Determine the [x, y] coordinate at the center of the cell enclosing the given text.  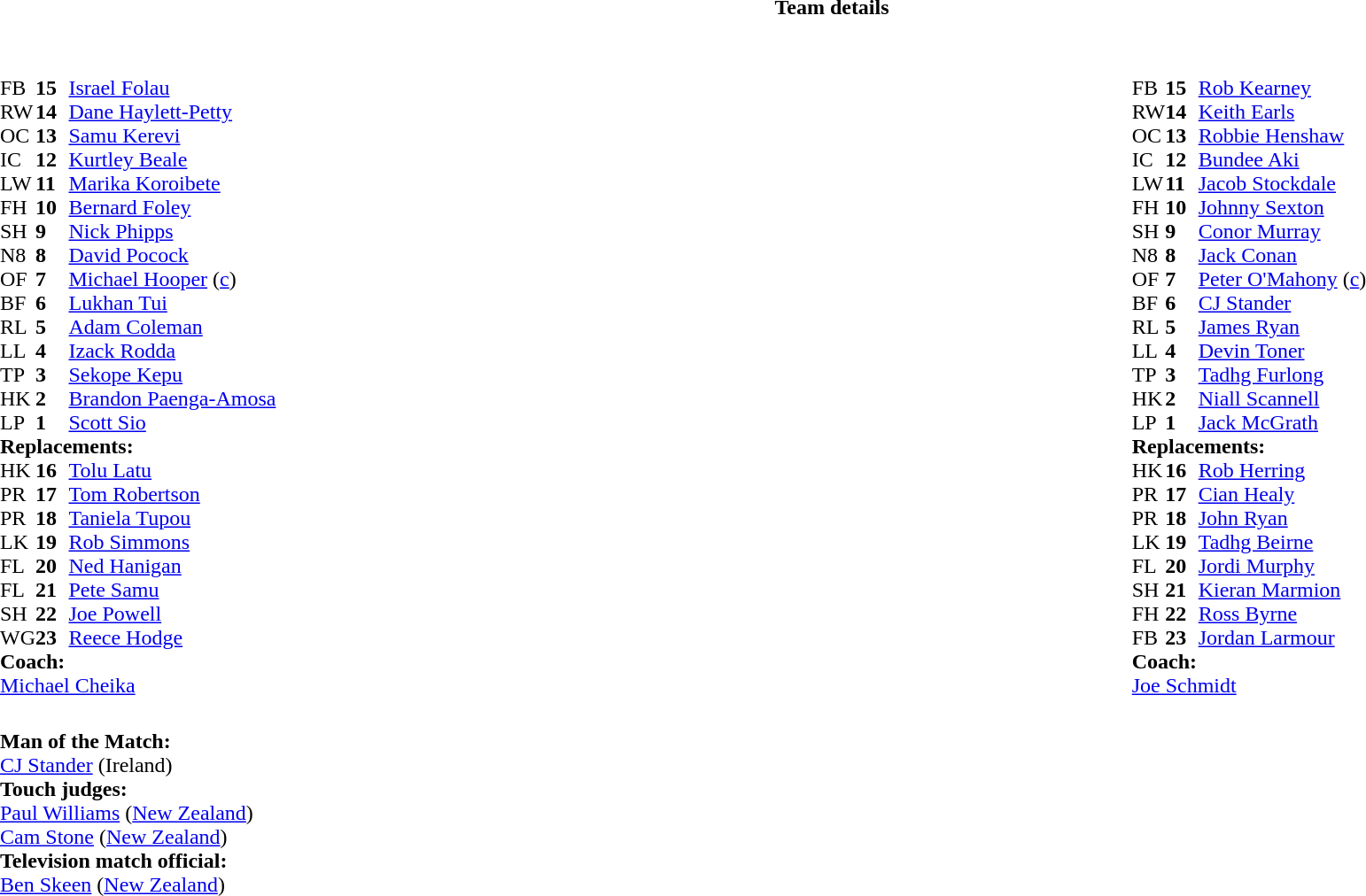
Replacements: [138, 446]
Reece Hodge [172, 637]
Izack Rodda [172, 351]
Israel Folau [172, 89]
Lukhan Tui [172, 303]
Pete Samu [172, 590]
Taniela Tupou [172, 519]
WG [18, 637]
Tolu Latu [172, 471]
Joe Powell [172, 614]
Bernard Foley [172, 207]
Rob Simmons [172, 542]
David Pocock [172, 255]
Adam Coleman [172, 328]
Coach: [138, 662]
Ned Hanigan [172, 567]
Scott Sio [172, 423]
Samu Kerevi [172, 136]
Michael Cheika [138, 685]
Sekope Kepu [172, 375]
Kurtley Beale [172, 159]
Nick Phipps [172, 232]
Brandon Paenga-Amosa [172, 398]
Dane Haylett-Petty [172, 112]
Tom Robertson [172, 494]
Michael Hooper (c) [172, 280]
Marika Koroibete [172, 184]
